Return the (X, Y) coordinate for the center point of the cell that contains the specified text.  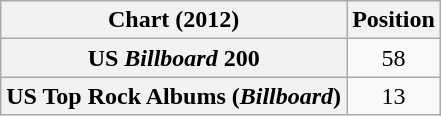
Chart (2012) (174, 20)
US Billboard 200 (174, 58)
Position (394, 20)
58 (394, 58)
13 (394, 96)
US Top Rock Albums (Billboard) (174, 96)
